Search for the cell housing the specified text and yield its (X, Y) center coordinate. 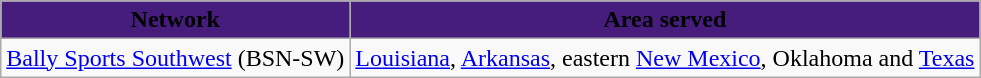
Louisiana, Arkansas, eastern New Mexico, Oklahoma and Texas (665, 58)
Network (176, 20)
Area served (665, 20)
Bally Sports Southwest (BSN-SW) (176, 58)
